Capture the cell that displays the provided text and extract its (x, y) central coordinate. 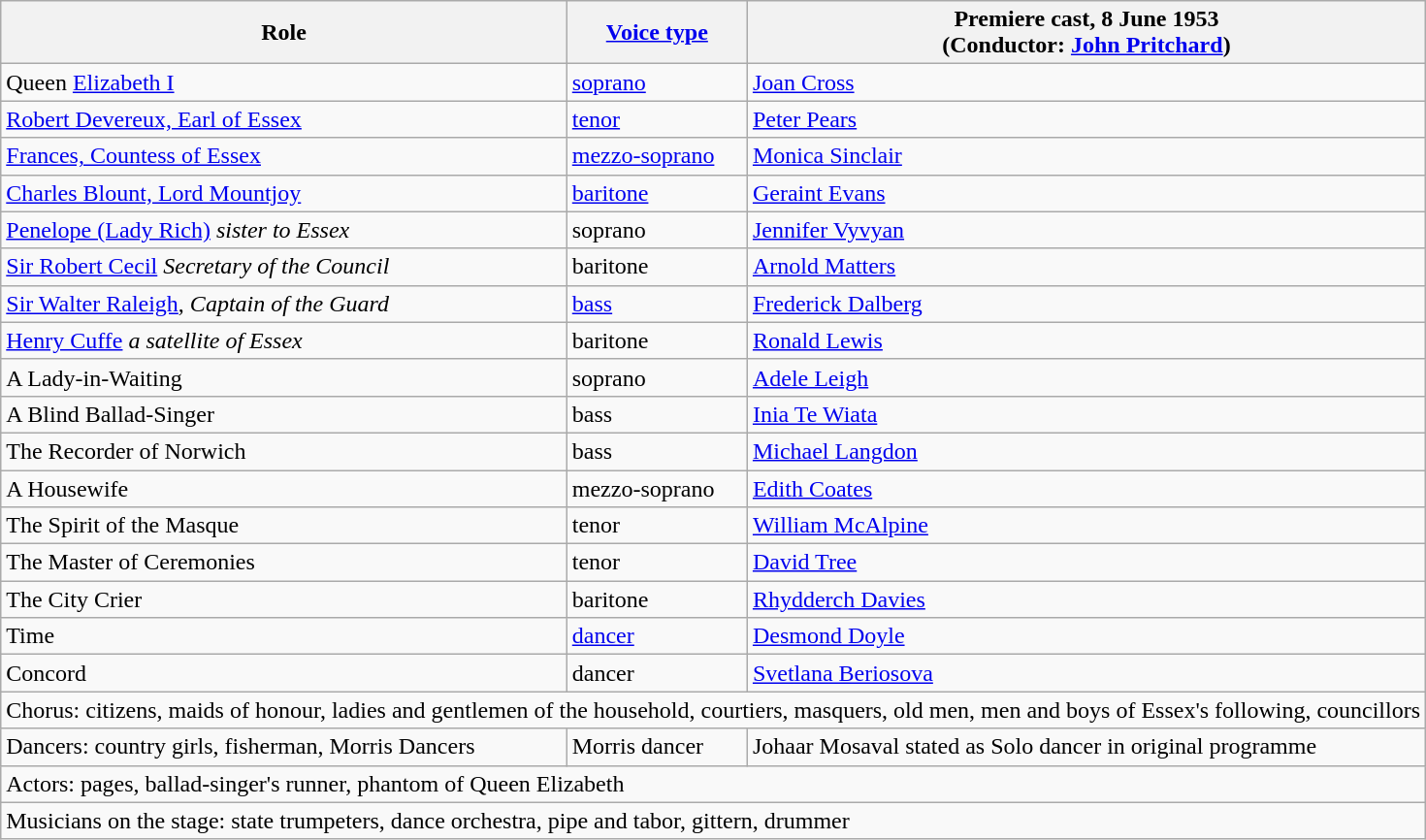
Charles Blount, Lord Mountjoy (284, 193)
Monica Sinclair (1086, 156)
The City Crier (284, 599)
Henry Cuffe a satellite of Essex (284, 340)
Dancers: country girls, fisherman, Morris Dancers (284, 747)
Geraint Evans (1086, 193)
Voice type (657, 33)
Johaar Mosaval stated as Solo dancer in original programme (1086, 747)
Concord (284, 673)
Robert Devereux, Earl of Essex (284, 119)
Frances, Countess of Essex (284, 156)
Arnold Matters (1086, 267)
Frederick Dalberg (1086, 304)
Joan Cross (1086, 82)
Jennifer Vyvyan (1086, 230)
A Lady-in-Waiting (284, 377)
Svetlana Beriosova (1086, 673)
William McAlpine (1086, 526)
Sir Walter Raleigh, Captain of the Guard (284, 304)
Inia Te Wiata (1086, 414)
The Spirit of the Masque (284, 526)
Musicians on the stage: state trumpeters, dance orchestra, pipe and tabor, gittern, drummer (714, 821)
Penelope (Lady Rich) sister to Essex (284, 230)
Michael Langdon (1086, 451)
Premiere cast, 8 June 1953(Conductor: John Pritchard) (1086, 33)
The Master of Ceremonies (284, 563)
Sir Robert Cecil Secretary of the Council (284, 267)
Adele Leigh (1086, 377)
Desmond Doyle (1086, 636)
Time (284, 636)
Ronald Lewis (1086, 340)
Morris dancer (657, 747)
Role (284, 33)
Actors: pages, ballad-singer's runner, phantom of Queen Elizabeth (714, 784)
Rhydderch Davies (1086, 599)
Edith Coates (1086, 488)
David Tree (1086, 563)
Peter Pears (1086, 119)
The Recorder of Norwich (284, 451)
A Blind Ballad-Singer (284, 414)
A Housewife (284, 488)
Queen Elizabeth I (284, 82)
